Scan for the cell matching the given text and deliver its [x, y] coordinate at center. 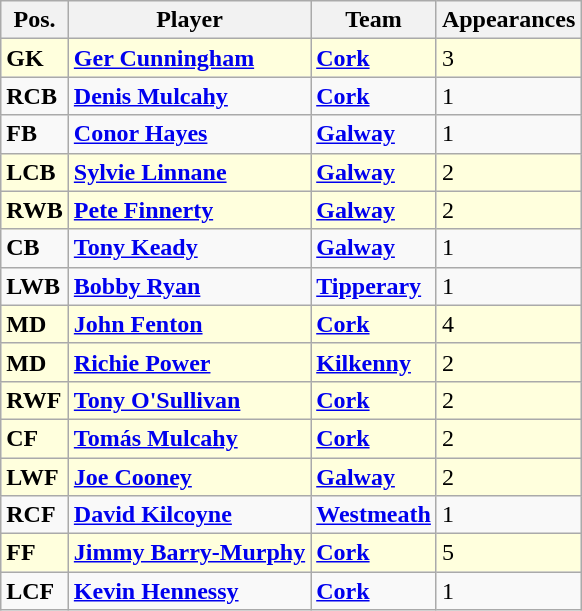
Tipperary [374, 286]
RWF [35, 400]
Pete Finnerty [189, 210]
LWF [35, 477]
Joe Cooney [189, 477]
Richie Power [189, 362]
RWB [35, 210]
Tomás Mulcahy [189, 438]
GK [35, 58]
FB [35, 134]
FF [35, 553]
Westmeath [374, 515]
5 [508, 553]
Pos. [35, 20]
4 [508, 324]
Conor Hayes [189, 134]
John Fenton [189, 324]
LCF [35, 591]
Bobby Ryan [189, 286]
Jimmy Barry-Murphy [189, 553]
Kilkenny [374, 362]
Kevin Hennessy [189, 591]
Team [374, 20]
RCF [35, 515]
CB [35, 248]
3 [508, 58]
Denis Mulcahy [189, 96]
LCB [35, 172]
RCB [35, 96]
LWB [35, 286]
Appearances [508, 20]
Player [189, 20]
Tony Keady [189, 248]
Tony O'Sullivan [189, 400]
CF [35, 438]
Ger Cunningham [189, 58]
Sylvie Linnane [189, 172]
David Kilcoyne [189, 515]
